Return the [x, y] coordinate for the center point of the cell that contains the specified text.  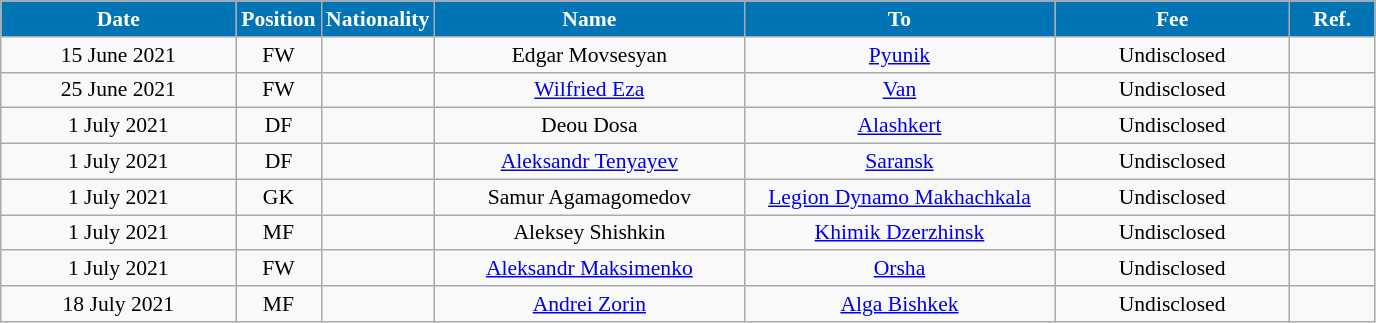
Aleksandr Maksimenko [589, 269]
Edgar Movsesyan [589, 55]
Legion Dynamo Makhachkala [899, 197]
Name [589, 19]
Position [278, 19]
Andrei Zorin [589, 304]
Nationality [378, 19]
Van [899, 90]
Wilfried Eza [589, 90]
Date [118, 19]
Pyunik [899, 55]
To [899, 19]
Ref. [1332, 19]
Aleksey Shishkin [589, 233]
25 June 2021 [118, 90]
Saransk [899, 162]
Deou Dosa [589, 126]
Samur Agamagomedov [589, 197]
Orsha [899, 269]
Aleksandr Tenyayev [589, 162]
Alashkert [899, 126]
15 June 2021 [118, 55]
Khimik Dzerzhinsk [899, 233]
GK [278, 197]
Fee [1172, 19]
Alga Bishkek [899, 304]
18 July 2021 [118, 304]
